Capture the cell that displays the provided text and extract its (X, Y) central coordinate. 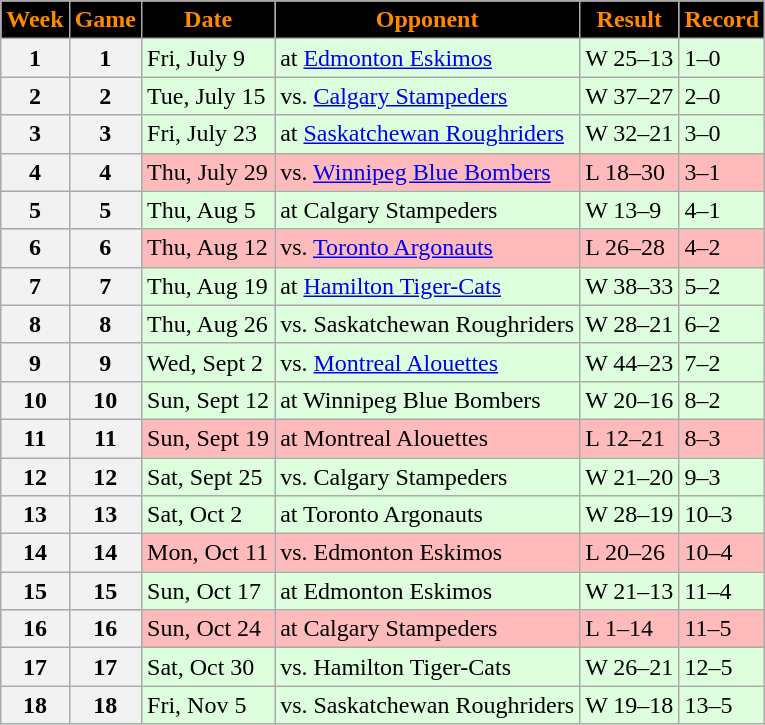
11–4 (722, 591)
at Montreal Alouettes (428, 438)
13–5 (722, 705)
Thu, July 29 (208, 172)
2–0 (722, 96)
W 26–21 (630, 667)
5–2 (722, 286)
Sun, Oct 24 (208, 629)
vs. Toronto Argonauts (428, 248)
10–3 (722, 515)
6–2 (722, 324)
vs. Montreal Alouettes (428, 362)
W 25–13 (630, 58)
L 26–28 (630, 248)
Date (208, 20)
9–3 (722, 477)
Sat, Sept 25 (208, 477)
Thu, Aug 5 (208, 210)
Sun, Sept 19 (208, 438)
Game (105, 20)
Tue, July 15 (208, 96)
Opponent (428, 20)
W 37–27 (630, 96)
W 44–23 (630, 362)
Thu, Aug 19 (208, 286)
W 38–33 (630, 286)
7–2 (722, 362)
W 28–19 (630, 515)
L 12–21 (630, 438)
1–0 (722, 58)
W 13–9 (630, 210)
10–4 (722, 553)
Week (35, 20)
11–5 (722, 629)
Sat, Oct 30 (208, 667)
4–2 (722, 248)
vs. Winnipeg Blue Bombers (428, 172)
W 20–16 (630, 400)
Result (630, 20)
Sun, Oct 17 (208, 591)
Wed, Sept 2 (208, 362)
Thu, Aug 12 (208, 248)
W 21–20 (630, 477)
Fri, Nov 5 (208, 705)
Mon, Oct 11 (208, 553)
12–5 (722, 667)
L 18–30 (630, 172)
W 32–21 (630, 134)
at Saskatchewan Roughriders (428, 134)
8–3 (722, 438)
8–2 (722, 400)
W 19–18 (630, 705)
at Toronto Argonauts (428, 515)
Fri, July 23 (208, 134)
at Hamilton Tiger-Cats (428, 286)
vs. Hamilton Tiger-Cats (428, 667)
W 21–13 (630, 591)
Sat, Oct 2 (208, 515)
Record (722, 20)
Thu, Aug 26 (208, 324)
at Winnipeg Blue Bombers (428, 400)
Fri, July 9 (208, 58)
vs. Edmonton Eskimos (428, 553)
L 1–14 (630, 629)
L 20–26 (630, 553)
3–0 (722, 134)
3–1 (722, 172)
4–1 (722, 210)
W 28–21 (630, 324)
Sun, Sept 12 (208, 400)
